Find where the given text appears and provide that cell's center as [x, y] coordinate. 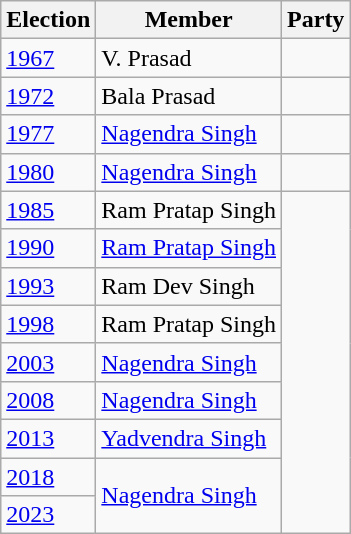
1972 [48, 96]
Ram Dev Singh [189, 286]
1998 [48, 324]
Party [316, 20]
1977 [48, 134]
1980 [48, 172]
1967 [48, 58]
1993 [48, 286]
Member [189, 20]
2003 [48, 362]
1985 [48, 210]
2023 [48, 515]
Yadvendra Singh [189, 438]
Bala Prasad [189, 96]
2018 [48, 477]
1990 [48, 248]
V. Prasad [189, 58]
Election [48, 20]
2008 [48, 400]
2013 [48, 438]
